Determine the [X, Y] coordinate at the center of the cell enclosing the given text.  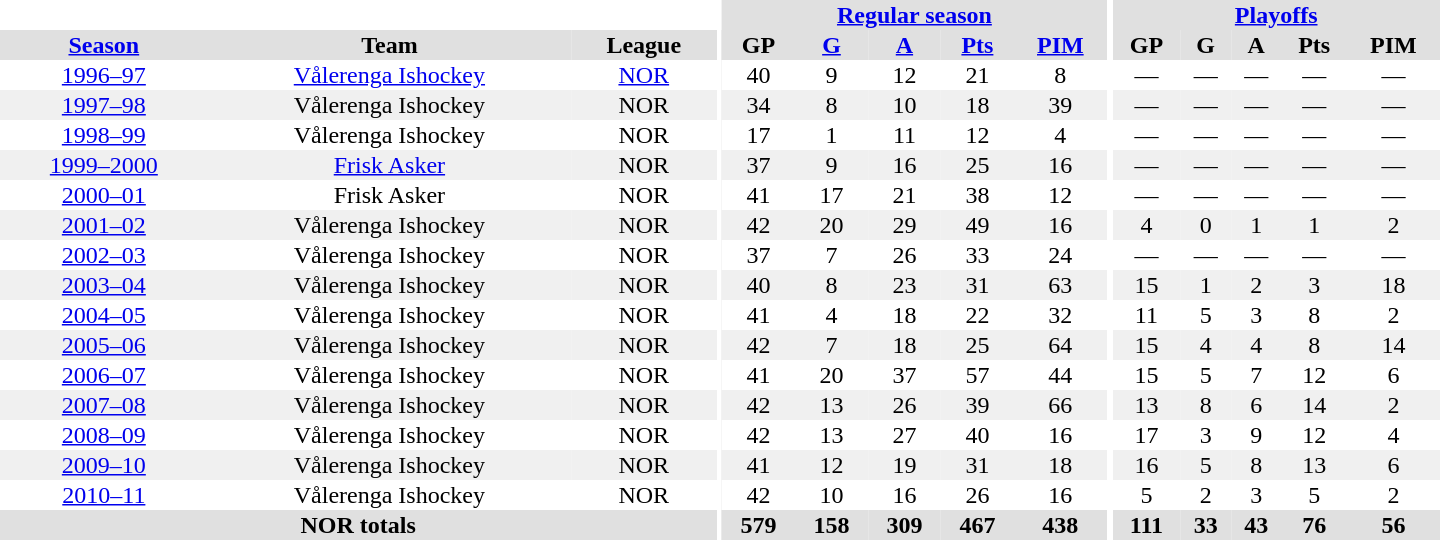
49 [978, 225]
League [644, 45]
2006–07 [104, 375]
29 [904, 225]
2007–08 [104, 405]
34 [758, 105]
2001–02 [104, 225]
44 [1060, 375]
Season [104, 45]
0 [1206, 225]
309 [904, 525]
27 [904, 435]
158 [832, 525]
NOR totals [358, 525]
2000–01 [104, 195]
24 [1060, 255]
32 [1060, 315]
43 [1256, 525]
1996–97 [104, 75]
467 [978, 525]
22 [978, 315]
1998–99 [104, 135]
2008–09 [104, 435]
2004–05 [104, 315]
Regular season [914, 15]
579 [758, 525]
1997–98 [104, 105]
2003–04 [104, 285]
19 [904, 465]
2009–10 [104, 465]
76 [1314, 525]
Team [390, 45]
66 [1060, 405]
2010–11 [104, 495]
Playoffs [1276, 15]
1999–2000 [104, 165]
56 [1394, 525]
57 [978, 375]
23 [904, 285]
438 [1060, 525]
38 [978, 195]
64 [1060, 345]
2005–06 [104, 345]
63 [1060, 285]
111 [1146, 525]
2002–03 [104, 255]
